Return the [x, y] coordinate for the center point of the cell that contains the specified text.  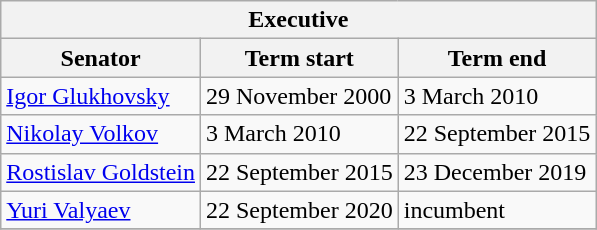
23 December 2019 [497, 172]
Yuri Valyaev [101, 210]
Igor Glukhovsky [101, 96]
29 November 2000 [299, 96]
Rostislav Goldstein [101, 172]
Term start [299, 58]
Senator [101, 58]
Term end [497, 58]
22 September 2020 [299, 210]
Executive [298, 20]
incumbent [497, 210]
Nikolay Volkov [101, 134]
